Output the [x, y] coordinate of the center of the cell containing the given text.  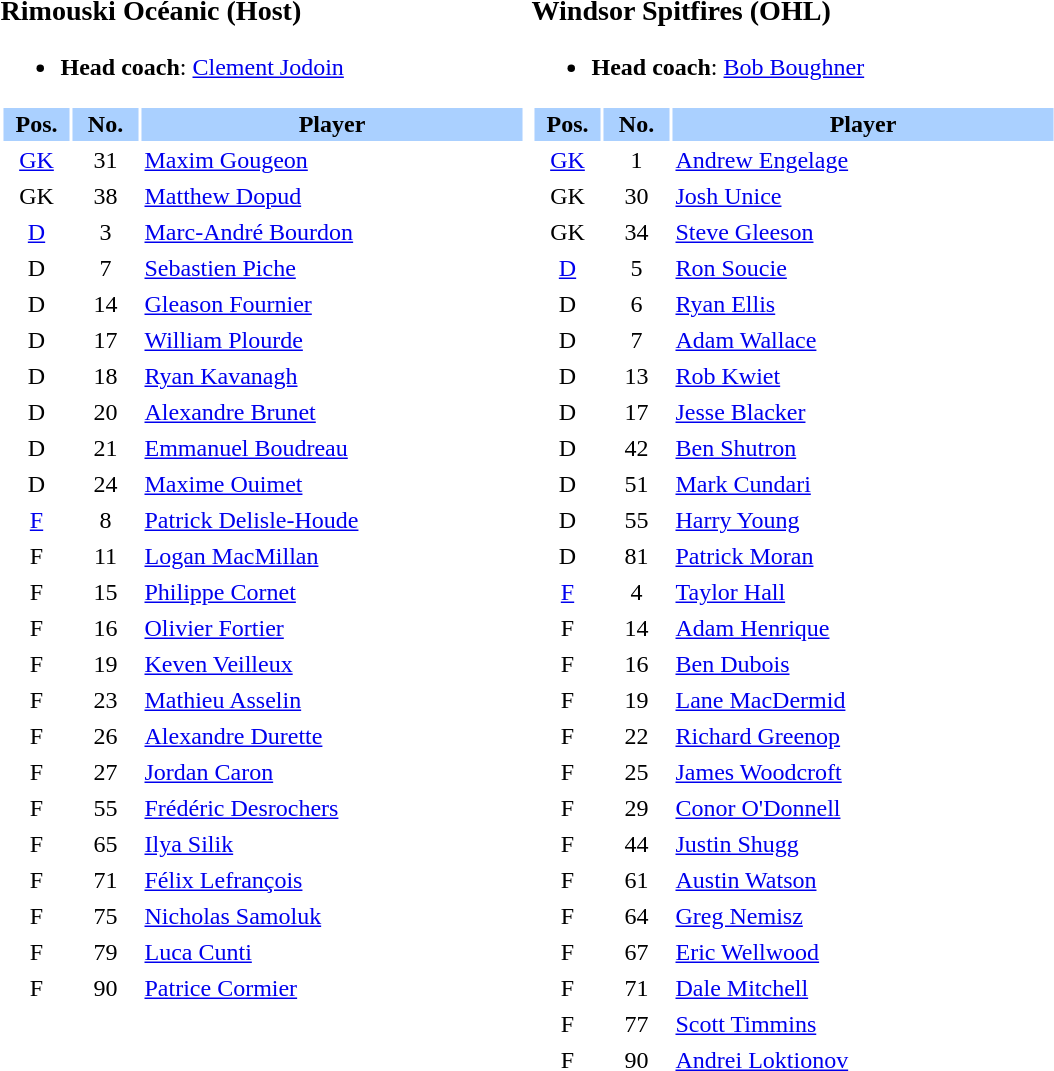
38 [105, 198]
Eric Wellwood [862, 954]
Greg Nemisz [862, 918]
90 [105, 990]
Richard Greenop [862, 738]
1 [637, 162]
79 [105, 954]
26 [105, 738]
Mathieu Asselin [332, 702]
Logan MacMillan [332, 558]
Harry Young [862, 522]
81 [637, 558]
Sebastien Piche [332, 270]
3 [105, 234]
Félix Lefrançois [332, 882]
11 [105, 558]
25 [637, 774]
23 [105, 702]
Ben Dubois [862, 666]
Austin Watson [862, 882]
18 [105, 378]
Adam Henrique [862, 630]
30 [637, 198]
20 [105, 414]
Justin Shugg [862, 846]
8 [105, 522]
Mark Cundari [862, 486]
James Woodcroft [862, 774]
Olivier Fortier [332, 630]
Alexandre Brunet [332, 414]
Keven Veilleux [332, 666]
Ilya Silik [332, 846]
Luca Cunti [332, 954]
Maxime Ouimet [332, 486]
29 [637, 810]
Ryan Ellis [862, 306]
22 [637, 738]
51 [637, 486]
Maxim Gougeon [332, 162]
75 [105, 918]
Steve Gleeson [862, 234]
Jordan Caron [332, 774]
Dale Mitchell [862, 990]
William Plourde [332, 342]
65 [105, 846]
67 [637, 954]
Alexandre Durette [332, 738]
Frédéric Desrochers [332, 810]
77 [637, 1026]
Conor O'Donnell [862, 810]
42 [637, 450]
Matthew Dopud [332, 198]
15 [105, 594]
44 [637, 846]
Philippe Cornet [332, 594]
Marc-André Bourdon [332, 234]
Gleason Fournier [332, 306]
34 [637, 234]
Rob Kwiet [862, 378]
Scott Timmins [862, 1026]
Ron Soucie [862, 270]
Lane MacDermid [862, 702]
Ben Shutron [862, 450]
Patrick Delisle-Houde [332, 522]
Patrick Moran [862, 558]
64 [637, 918]
5 [637, 270]
27 [105, 774]
Patrice Cormier [332, 990]
61 [637, 882]
Adam Wallace [862, 342]
4 [637, 594]
Josh Unice [862, 198]
24 [105, 486]
6 [637, 306]
Taylor Hall [862, 594]
31 [105, 162]
13 [637, 378]
Emmanuel Boudreau [332, 450]
21 [105, 450]
Nicholas Samoluk [332, 918]
Jesse Blacker [862, 414]
Andrew Engelage [862, 162]
Ryan Kavanagh [332, 378]
